Determine the [X, Y] coordinate at the center of the cell enclosing the given text.  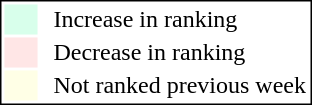
Increase in ranking [180, 19]
Decrease in ranking [180, 53]
Not ranked previous week [180, 85]
